Determine the (x, y) coordinate at the center of the cell enclosing the given text.  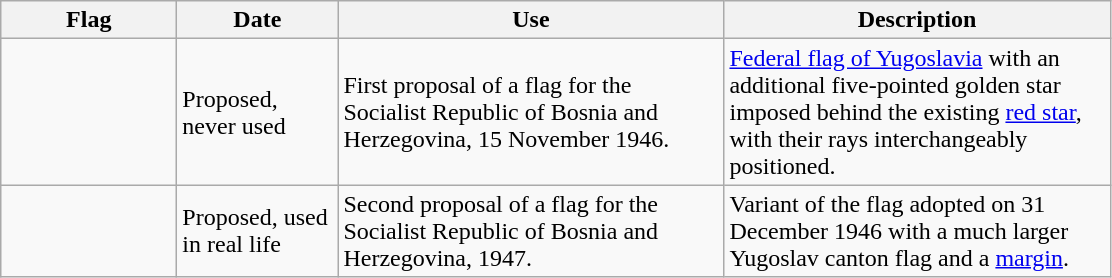
Variant of the flag adopted on 31 December 1946 with a much larger Yugoslav canton flag and a margin. (917, 231)
Use (531, 20)
Proposed, used in real life (258, 231)
Flag (89, 20)
Date (258, 20)
First proposal of a flag for the Socialist Republic of Bosnia and Herzegovina, 15 November 1946. (531, 112)
Proposed, never used (258, 112)
Description (917, 20)
Second proposal of a flag for the Socialist Republic of Bosnia and Herzegovina, 1947. (531, 231)
